Scan for the cell matching the given text and deliver its (X, Y) coordinate at center. 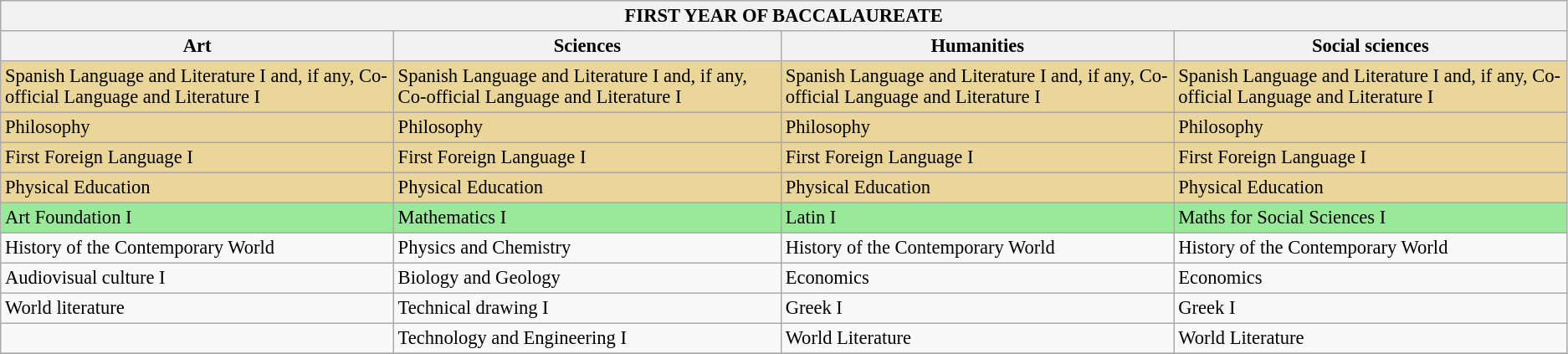
Social sciences (1371, 46)
Mathematics I (587, 218)
Latin I (977, 218)
Art (197, 46)
Technical drawing I (587, 308)
World literature (197, 308)
Technology and Engineering I (587, 338)
Biology and Geology (587, 278)
Sciences (587, 46)
FIRST YEAR OF BACCALAUREATE (784, 16)
Maths for Social Sciences I (1371, 218)
Physics and Chemistry (587, 248)
Audiovisual culture I (197, 278)
Humanities (977, 46)
Art Foundation I (197, 218)
